Search for the cell housing the specified text and yield its [x, y] center coordinate. 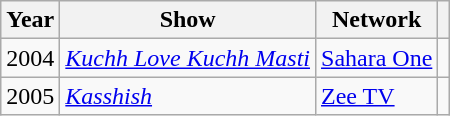
Year [30, 20]
Zee TV [377, 96]
Kasshish [188, 96]
Sahara One [377, 58]
2005 [30, 96]
Kuchh Love Kuchh Masti [188, 58]
Network [377, 20]
Show [188, 20]
2004 [30, 58]
